Extract the [X, Y] coordinate from the center of the cell holding the provided text.  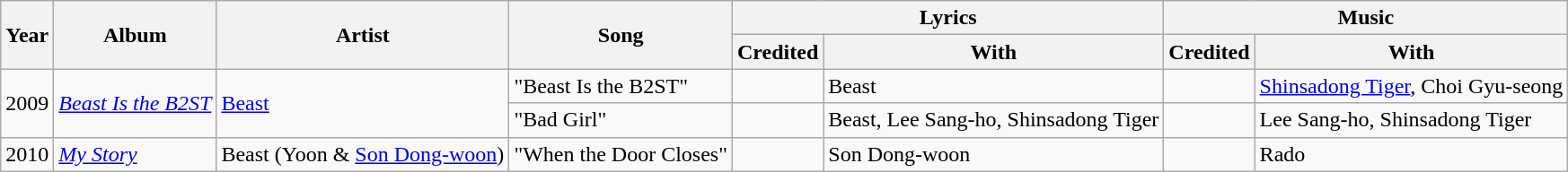
Shinsadong Tiger, Choi Gyu-seong [1412, 86]
2010 [27, 154]
Song [621, 35]
"Bad Girl" [621, 120]
Year [27, 35]
"When the Door Closes" [621, 154]
Music [1366, 18]
Beast, Lee Sang-ho, Shinsadong Tiger [993, 120]
Rado [1412, 154]
Lyrics [947, 18]
My Story [135, 154]
2009 [27, 103]
Artist [363, 35]
"Beast Is the B2ST" [621, 86]
Beast Is the B2ST [135, 103]
Son Dong-woon [993, 154]
Album [135, 35]
Lee Sang-ho, Shinsadong Tiger [1412, 120]
Beast (Yoon & Son Dong-woon) [363, 154]
